Find where the given text appears and provide that cell's center as (X, Y) coordinate. 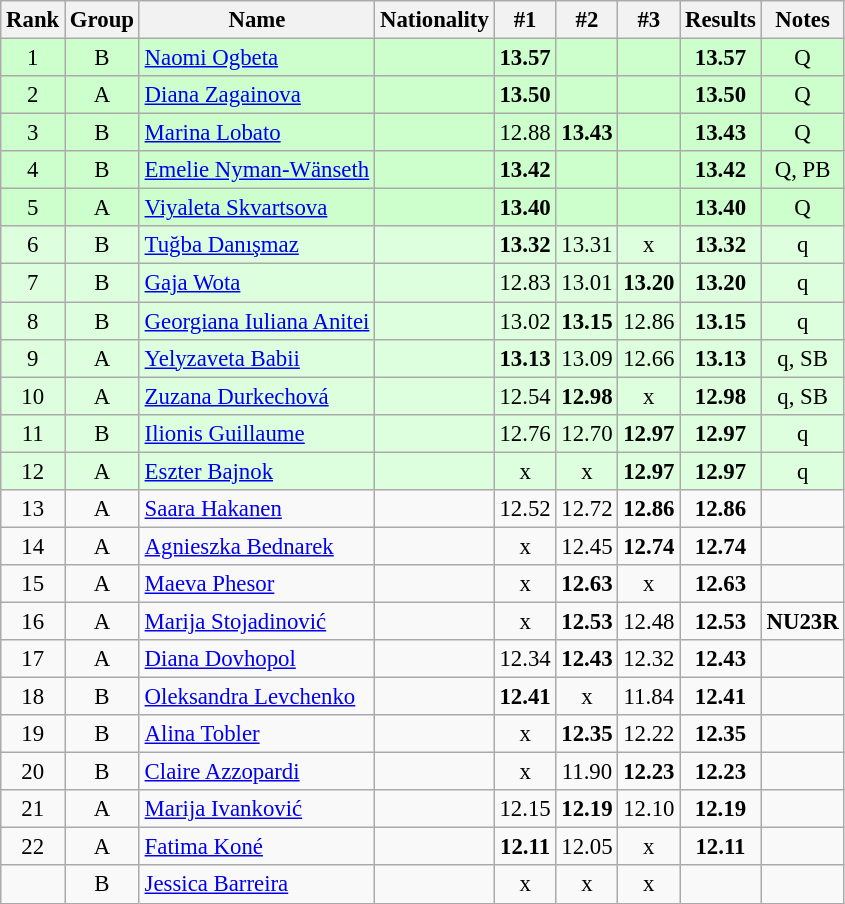
11.84 (649, 697)
Results (720, 20)
Group (102, 20)
12.72 (587, 509)
Viyaleta Skvartsova (256, 208)
Saara Hakanen (256, 509)
Oleksandra Levchenko (256, 697)
4 (33, 170)
Marija Ivanković (256, 809)
12.22 (649, 734)
12.66 (649, 358)
6 (33, 245)
12.32 (649, 659)
Zuzana Durkechová (256, 396)
NU23R (802, 621)
13.31 (587, 245)
13.01 (587, 283)
5 (33, 208)
12.34 (525, 659)
13 (33, 509)
Georgiana Iuliana Anitei (256, 321)
7 (33, 283)
#2 (587, 20)
12.52 (525, 509)
12.76 (525, 433)
Maeva Phesor (256, 584)
10 (33, 396)
Marija Stojadinović (256, 621)
Gaja Wota (256, 283)
19 (33, 734)
22 (33, 847)
Eszter Bajnok (256, 471)
Agnieszka Bednarek (256, 546)
Rank (33, 20)
Notes (802, 20)
#3 (649, 20)
Yelyzaveta Babii (256, 358)
17 (33, 659)
3 (33, 133)
14 (33, 546)
12.83 (525, 283)
16 (33, 621)
Diana Zagainova (256, 95)
Alina Tobler (256, 734)
12 (33, 471)
21 (33, 809)
Q, PB (802, 170)
9 (33, 358)
12.15 (525, 809)
Jessica Barreira (256, 885)
12.70 (587, 433)
13.02 (525, 321)
8 (33, 321)
12.48 (649, 621)
12.10 (649, 809)
1 (33, 58)
Emelie Nyman-Wänseth (256, 170)
Name (256, 20)
15 (33, 584)
20 (33, 772)
13.09 (587, 358)
Tuğba Danışmaz (256, 245)
18 (33, 697)
Nationality (434, 20)
12.54 (525, 396)
11 (33, 433)
12.88 (525, 133)
Marina Lobato (256, 133)
#1 (525, 20)
12.45 (587, 546)
11.90 (587, 772)
Claire Azzopardi (256, 772)
Naomi Ogbeta (256, 58)
12.05 (587, 847)
Ilionis Guillaume (256, 433)
Fatima Koné (256, 847)
2 (33, 95)
Diana Dovhopol (256, 659)
